Return the (x, y) coordinate for the center point of the cell that contains the specified text.  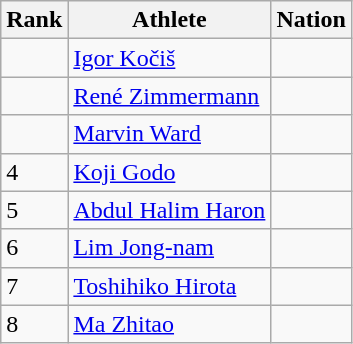
Toshihiko Hirota (170, 286)
Athlete (170, 20)
8 (34, 324)
René Zimmermann (170, 96)
Ma Zhitao (170, 324)
4 (34, 172)
Igor Kočiš (170, 58)
Marvin Ward (170, 134)
7 (34, 286)
Rank (34, 20)
Nation (311, 20)
Lim Jong-nam (170, 248)
Koji Godo (170, 172)
Abdul Halim Haron (170, 210)
5 (34, 210)
6 (34, 248)
